Provide the (X, Y) coordinate of the cell's center where the given text is located.  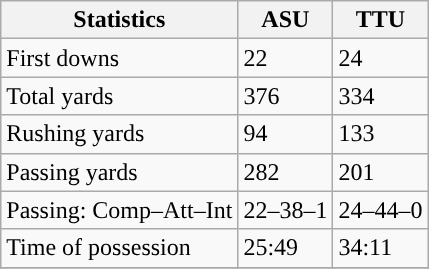
Total yards (120, 96)
201 (380, 172)
22 (286, 58)
22–38–1 (286, 210)
First downs (120, 58)
TTU (380, 20)
Time of possession (120, 248)
94 (286, 134)
133 (380, 134)
282 (286, 172)
ASU (286, 20)
25:49 (286, 248)
Passing: Comp–Att–Int (120, 210)
34:11 (380, 248)
334 (380, 96)
Rushing yards (120, 134)
24 (380, 58)
24–44–0 (380, 210)
Statistics (120, 20)
376 (286, 96)
Passing yards (120, 172)
